Capture the cell that displays the provided text and extract its [X, Y] central coordinate. 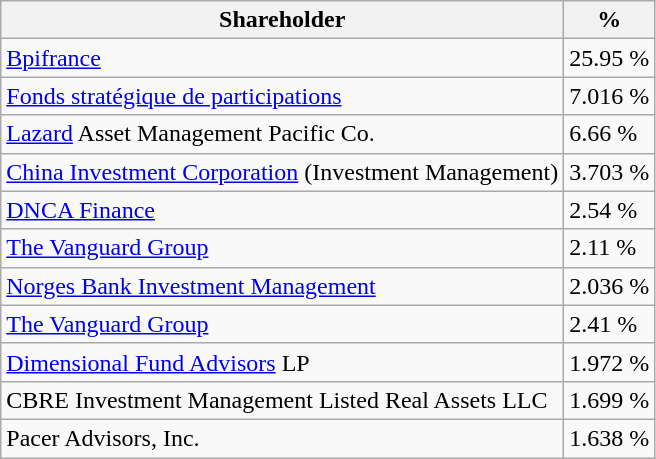
1.699 % [610, 400]
Bpifrance [282, 58]
3.703 % [610, 172]
2.036 % [610, 286]
Lazard Asset Management Pacific Co. [282, 134]
Pacer Advisors, Inc. [282, 438]
CBRE Investment Management Listed Real Assets LLC [282, 400]
Shareholder [282, 20]
2.41 % [610, 324]
25.95 % [610, 58]
1.972 % [610, 362]
DNCA Finance [282, 210]
% [610, 20]
1.638 % [610, 438]
7.016 % [610, 96]
2.54 % [610, 210]
2.11 % [610, 248]
China Investment Corporation (Investment Management) [282, 172]
Dimensional Fund Advisors LP [282, 362]
6.66 % [610, 134]
Fonds stratégique de participations [282, 96]
Norges Bank Investment Management [282, 286]
